Identify which cell holds the provided text, then report its (x, y) central coordinate. 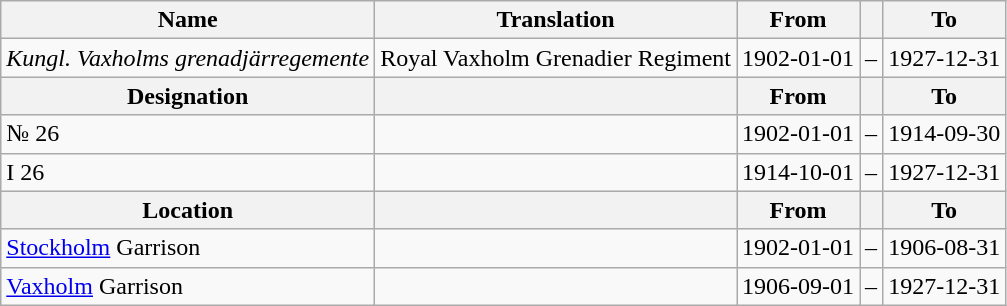
1914-09-30 (944, 134)
Designation (188, 96)
Location (188, 210)
I 26 (188, 172)
1906-09-01 (798, 286)
Royal Vaxholm Grenadier Regiment (556, 58)
Name (188, 20)
Translation (556, 20)
1906-08-31 (944, 248)
Stockholm Garrison (188, 248)
№ 26 (188, 134)
Kungl. Vaxholms grenadjärregemente (188, 58)
Vaxholm Garrison (188, 286)
1914-10-01 (798, 172)
